Provide the [x, y] coordinate of the cell's center where the given text is located.  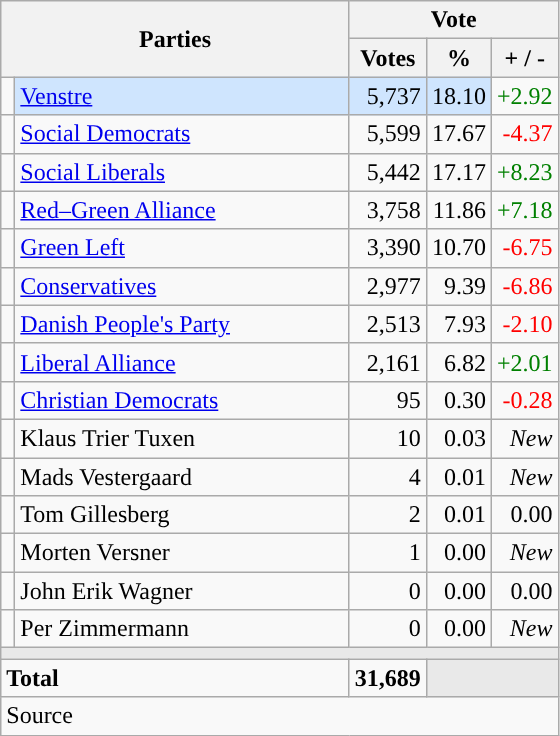
Venstre [182, 96]
+ / - [524, 58]
% [458, 58]
Parties [176, 39]
17.17 [458, 172]
31,689 [388, 678]
95 [388, 400]
Klaus Trier Tuxen [182, 438]
John Erik Wagner [182, 591]
0.03 [458, 438]
+2.92 [524, 96]
Christian Democrats [182, 400]
0.30 [458, 400]
Liberal Alliance [182, 362]
-6.86 [524, 286]
Per Zimmermann [182, 629]
5,599 [388, 134]
Votes [388, 58]
Morten Versner [182, 553]
+7.18 [524, 210]
4 [388, 477]
-2.10 [524, 324]
9.39 [458, 286]
+8.23 [524, 172]
Green Left [182, 248]
Social Liberals [182, 172]
5,737 [388, 96]
3,758 [388, 210]
Red–Green Alliance [182, 210]
Tom Gillesberg [182, 515]
5,442 [388, 172]
2,513 [388, 324]
Conservatives [182, 286]
+2.01 [524, 362]
2,977 [388, 286]
Source [280, 716]
1 [388, 553]
-6.75 [524, 248]
Mads Vestergaard [182, 477]
3,390 [388, 248]
Danish People's Party [182, 324]
18.10 [458, 96]
11.86 [458, 210]
Total [176, 678]
10.70 [458, 248]
Social Democrats [182, 134]
6.82 [458, 362]
-0.28 [524, 400]
2,161 [388, 362]
7.93 [458, 324]
17.67 [458, 134]
-4.37 [524, 134]
Vote [454, 20]
2 [388, 515]
10 [388, 438]
